Locate the cell with the specified text and output its [x, y] center coordinate. 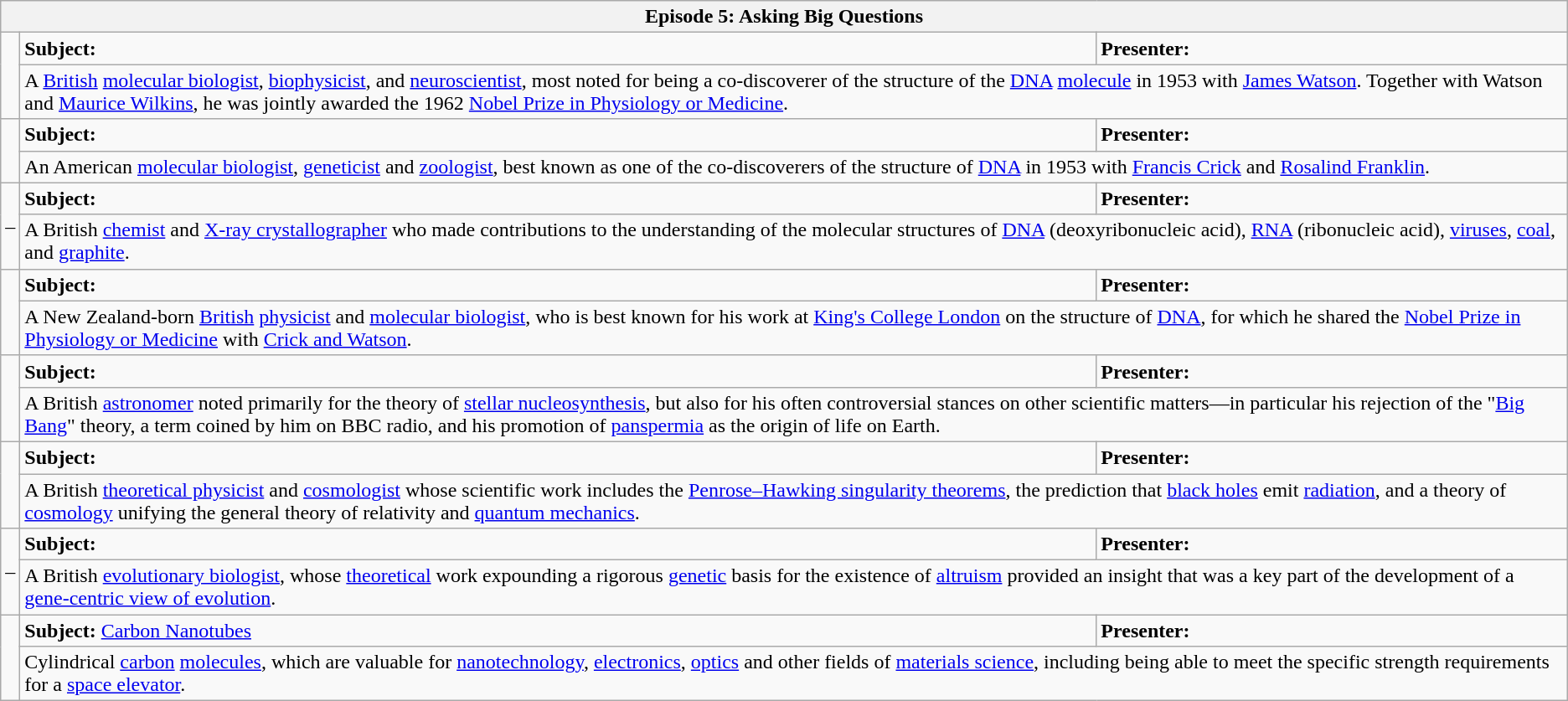
Episode 5: Asking Big Questions [784, 17]
Subject: Carbon Nanotubes [558, 631]
